For the text-containing cell, return its midpoint in [X, Y] coordinate format. 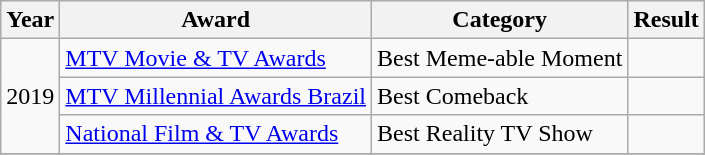
MTV Millennial Awards Brazil [216, 96]
Result [666, 20]
2019 [30, 96]
Best Comeback [500, 96]
Best Reality TV Show [500, 134]
National Film & TV Awards [216, 134]
Category [500, 20]
Award [216, 20]
MTV Movie & TV Awards [216, 58]
Best Meme-able Moment [500, 58]
Year [30, 20]
